From the cell containing the given text, extract its center point as [x, y] coordinate. 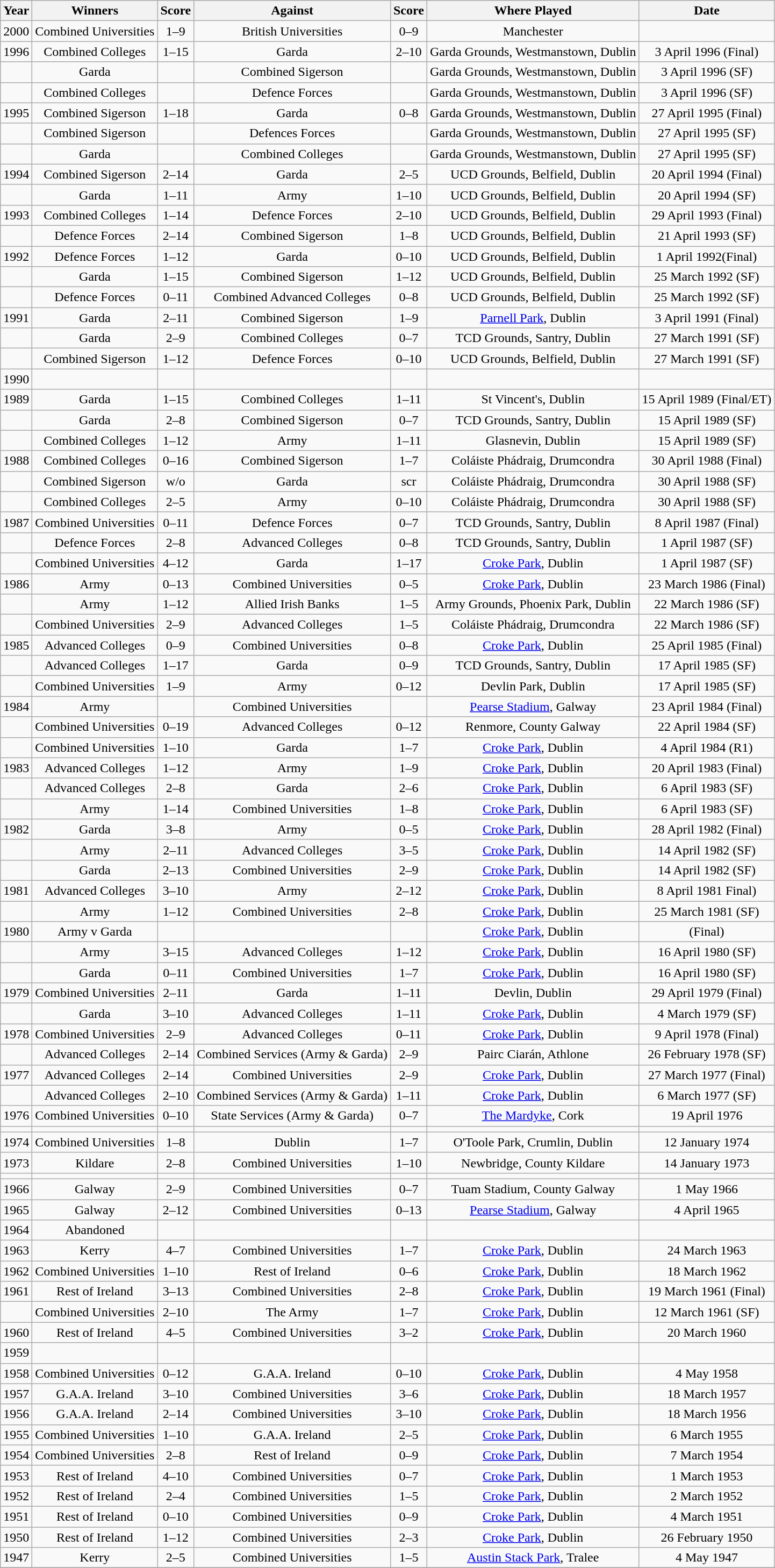
2–4 [176, 1496]
1985 [16, 645]
28 April 1982 (Final) [707, 829]
27 April 1995 (Final) [707, 113]
3–8 [176, 829]
1950 [16, 1537]
1953 [16, 1476]
Against [292, 11]
1 May 1966 [707, 1189]
Allied Irish Banks [292, 604]
Dublin [292, 1142]
12 March 1961 (SF) [707, 1312]
1982 [16, 829]
4 May 1958 [707, 1373]
20 April 1983 (Final) [707, 768]
Year [16, 11]
Army Grounds, Phoenix Park, Dublin [533, 604]
w/o [176, 481]
6 March 1955 [707, 1435]
1965 [16, 1209]
1976 [16, 1116]
Devlin Park, Dublin [533, 686]
26 February 1950 [707, 1537]
Tuam Stadium, County Galway [533, 1189]
25 March 1981 (SF) [707, 911]
1995 [16, 113]
4 March 1979 (SF) [707, 1014]
1962 [16, 1271]
4 April 1965 [707, 1209]
1 April 1992(Final) [707, 256]
4–7 [176, 1251]
3 April 1996 (Final) [707, 52]
7 March 1954 [707, 1455]
0–6 [408, 1271]
29 April 1979 (Final) [707, 993]
1994 [16, 174]
1984 [16, 707]
4–10 [176, 1476]
4–5 [176, 1332]
3–15 [176, 952]
St Vincent's, Dublin [533, 400]
1958 [16, 1373]
1952 [16, 1496]
27 March 1977 (Final) [707, 1075]
Renmore, County Galway [533, 727]
1956 [16, 1414]
2–6 [408, 788]
8 April 1987 (Final) [707, 522]
12 January 1974 [707, 1142]
Date [707, 11]
1973 [16, 1163]
1955 [16, 1435]
1964 [16, 1230]
23 March 1986 (Final) [707, 583]
20 April 1994 (Final) [707, 174]
Kildare [95, 1163]
Parnell Park, Dublin [533, 318]
4 April 1984 (R1) [707, 747]
1947 [16, 1558]
23 April 1984 (Final) [707, 707]
3 April 1991 (Final) [707, 318]
1986 [16, 583]
9 April 1978 (Final) [707, 1034]
1978 [16, 1034]
2000 [16, 31]
1966 [16, 1189]
Where Played [533, 11]
Manchester [533, 31]
3–13 [176, 1292]
14 January 1973 [707, 1163]
19 March 1961 (Final) [707, 1292]
18 March 1956 [707, 1414]
3–5 [408, 850]
Winners [95, 11]
The Mardyke, Cork [533, 1116]
3–2 [408, 1332]
Army v Garda [95, 932]
1963 [16, 1251]
8 April 1981 Final) [707, 890]
29 April 1993 (Final) [707, 215]
20 March 1960 [707, 1332]
1987 [16, 522]
Glasnevin, Dublin [533, 440]
Combined Advanced Colleges [292, 297]
1951 [16, 1516]
Devlin, Dublin [533, 993]
British Universities [292, 31]
O'Toole Park, Crumlin, Dublin [533, 1142]
30 April 1988 (Final) [707, 461]
18 March 1962 [707, 1271]
26 February 1978 (SF) [707, 1054]
1988 [16, 461]
1 March 1953 [707, 1476]
19 April 1976 [707, 1116]
1991 [16, 318]
1961 [16, 1292]
The Army [292, 1312]
25 April 1985 (Final) [707, 645]
1974 [16, 1142]
0–16 [176, 461]
1954 [16, 1455]
1959 [16, 1353]
scr [408, 481]
4–12 [176, 563]
24 March 1963 [707, 1251]
2–13 [176, 870]
1977 [16, 1075]
1957 [16, 1394]
Abandoned [95, 1230]
1996 [16, 52]
22 April 1984 (SF) [707, 727]
Austin Stack Park, Tralee [533, 1558]
1981 [16, 890]
6 March 1977 (SF) [707, 1095]
0–19 [176, 727]
2–3 [408, 1537]
Newbridge, County Kildare [533, 1163]
1980 [16, 932]
15 April 1989 (Final/ET) [707, 400]
20 April 1994 (SF) [707, 195]
4 May 1947 [707, 1558]
Pairc Ciarán, Athlone [533, 1054]
1979 [16, 993]
1960 [16, 1332]
1989 [16, 400]
21 April 1993 (SF) [707, 236]
18 March 1957 [707, 1394]
1983 [16, 768]
1–18 [176, 113]
Defences Forces [292, 133]
State Services (Army & Garda) [292, 1116]
1990 [16, 379]
1992 [16, 256]
3–6 [408, 1394]
4 March 1951 [707, 1516]
1993 [16, 215]
2 March 1952 [707, 1496]
(Final) [707, 932]
